Capture the cell that displays the provided text and extract its [x, y] central coordinate. 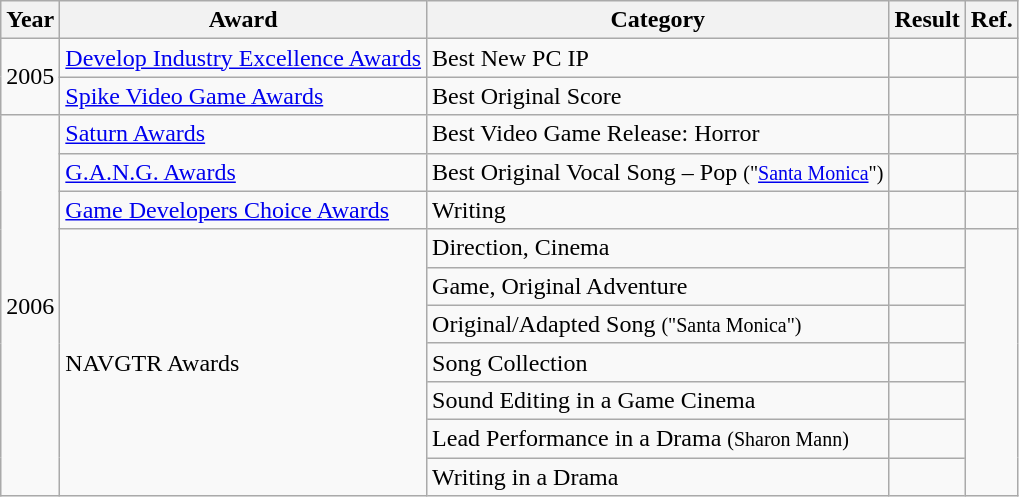
Original/Adapted Song ("Santa Monica") [658, 324]
Saturn Awards [244, 134]
Result [927, 20]
Category [658, 20]
Best Video Game Release: Horror [658, 134]
Lead Performance in a Drama (Sharon Mann) [658, 438]
Ref. [992, 20]
Game, Original Adventure [658, 286]
Year [30, 20]
Spike Video Game Awards [244, 96]
Develop Industry Excellence Awards [244, 58]
Song Collection [658, 362]
Game Developers Choice Awards [244, 210]
Direction, Cinema [658, 248]
NAVGTR Awards [244, 362]
Best New PC IP [658, 58]
Sound Editing in a Game Cinema [658, 400]
Award [244, 20]
Writing [658, 210]
Writing in a Drama [658, 477]
G.A.N.G. Awards [244, 172]
Best Original Score [658, 96]
2005 [30, 77]
Best Original Vocal Song – Pop ("Santa Monica") [658, 172]
2006 [30, 306]
